Capture the cell that displays the provided text and extract its (x, y) central coordinate. 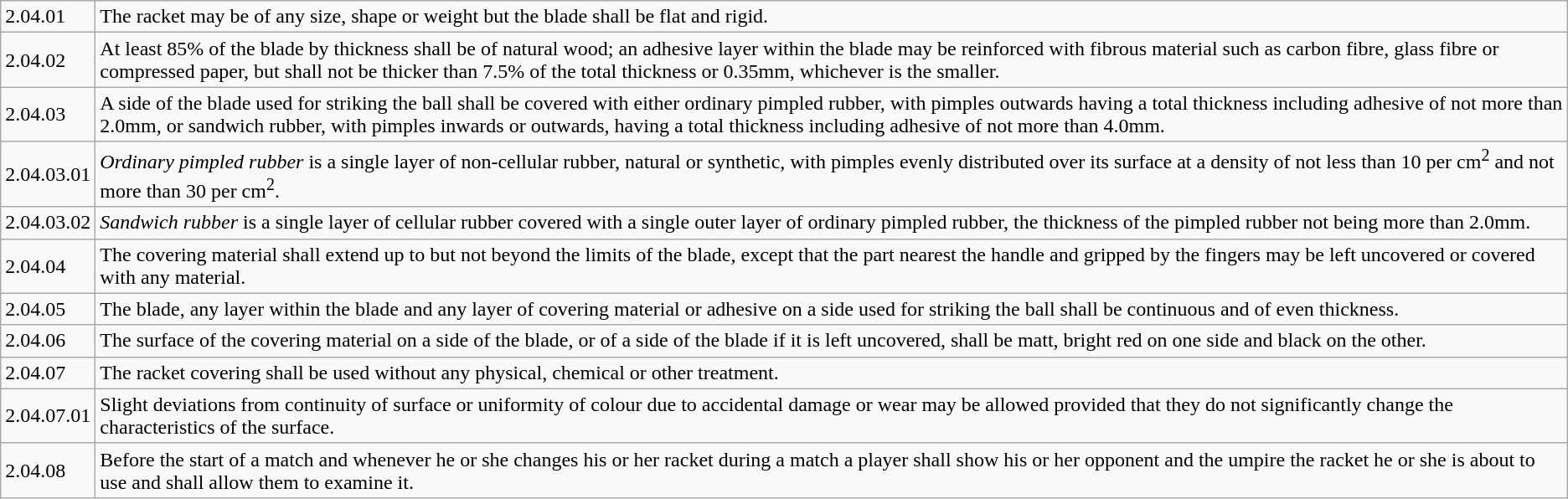
2.04.05 (49, 309)
The racket may be of any size, shape or weight but the blade shall be flat and rigid. (831, 17)
2.04.01 (49, 17)
2.04.06 (49, 341)
2.04.04 (49, 266)
2.04.07 (49, 373)
2.04.07.01 (49, 415)
2.04.03 (49, 114)
2.04.03.01 (49, 174)
2.04.08 (49, 471)
2.04.02 (49, 60)
The racket covering shall be used without any physical, chemical or other treatment. (831, 373)
2.04.03.02 (49, 223)
